From the cell containing the given text, extract its center point as [x, y] coordinate. 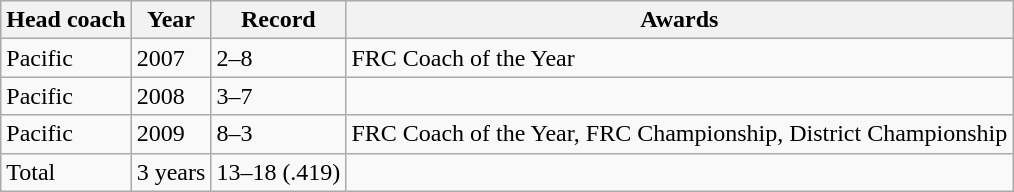
FRC Coach of the Year, FRC Championship, District Championship [680, 134]
8–3 [278, 134]
2007 [171, 58]
3–7 [278, 96]
FRC Coach of the Year [680, 58]
13–18 (.419) [278, 172]
Record [278, 20]
3 years [171, 172]
2–8 [278, 58]
2009 [171, 134]
Total [66, 172]
Year [171, 20]
Head coach [66, 20]
Awards [680, 20]
2008 [171, 96]
